Output the (X, Y) coordinate of the center of the cell containing the given text.  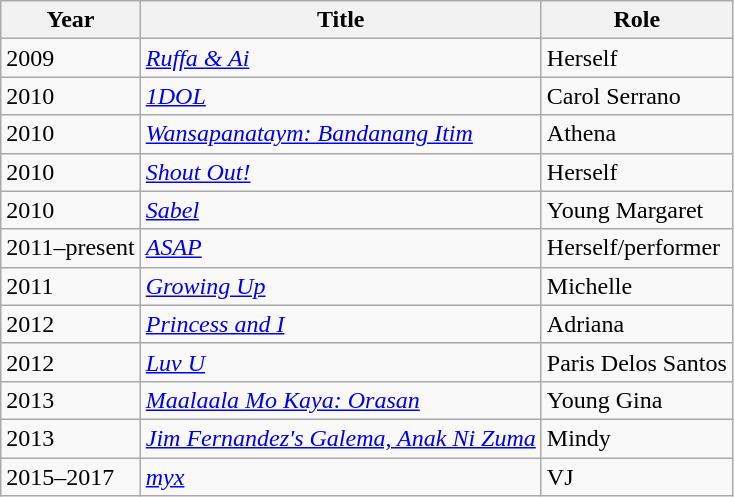
Mindy (636, 438)
Herself/performer (636, 248)
VJ (636, 477)
Young Gina (636, 400)
2015–2017 (70, 477)
ASAP (340, 248)
Ruffa & Ai (340, 58)
Maalaala Mo Kaya: Orasan (340, 400)
Carol Serrano (636, 96)
Jim Fernandez's Galema, Anak Ni Zuma (340, 438)
Princess and I (340, 324)
2009 (70, 58)
Athena (636, 134)
Growing Up (340, 286)
1DOL (340, 96)
Title (340, 20)
2011–present (70, 248)
Michelle (636, 286)
myx (340, 477)
Paris Delos Santos (636, 362)
Year (70, 20)
Wansapanataym: Bandanang Itim (340, 134)
Adriana (636, 324)
2011 (70, 286)
Shout Out! (340, 172)
Role (636, 20)
Young Margaret (636, 210)
Luv U (340, 362)
Sabel (340, 210)
